Extract the (X, Y) coordinate from the center of the cell holding the provided text.  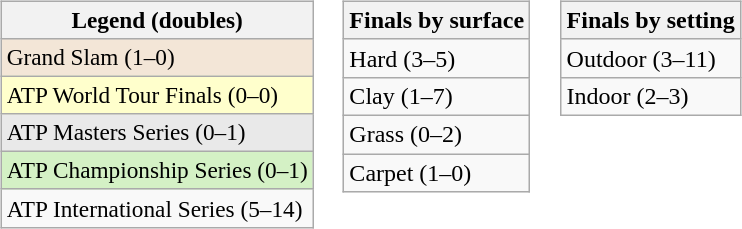
Grand Slam (1–0) (157, 57)
ATP Championship Series (0–1) (157, 171)
Carpet (1–0) (437, 173)
ATP World Tour Finals (0–0) (157, 95)
Legend (doubles) (157, 20)
ATP Masters Series (0–1) (157, 133)
Finals by setting (650, 20)
Hard (3–5) (437, 58)
Clay (1–7) (437, 96)
Finals by surface (437, 20)
Indoor (2–3) (650, 96)
ATP International Series (5–14) (157, 208)
Grass (0–2) (437, 134)
Outdoor (3–11) (650, 58)
